Detect which cell encompasses the target text, then output its (X, Y) center coordinate. 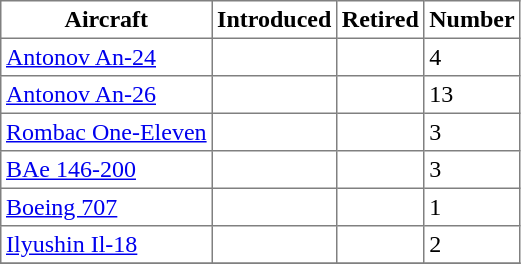
BAe 146-200 (106, 170)
Aircraft (106, 20)
2 (472, 245)
4 (472, 57)
Number (472, 20)
Introduced (274, 20)
13 (472, 95)
Antonov An-24 (106, 57)
Retired (380, 20)
Boeing 707 (106, 207)
Rombac One-Eleven (106, 132)
Ilyushin Il-18 (106, 245)
1 (472, 207)
Antonov An-26 (106, 95)
